Find where the given text appears and provide that cell's center as (x, y) coordinate. 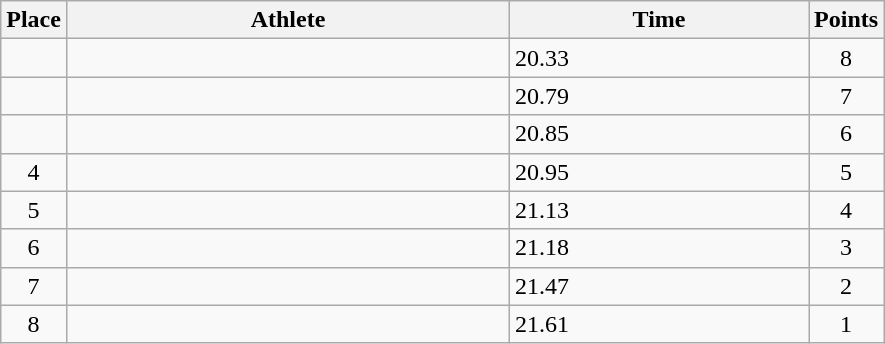
1 (846, 324)
21.61 (660, 324)
21.47 (660, 286)
3 (846, 248)
20.79 (660, 96)
Time (660, 20)
20.95 (660, 172)
2 (846, 286)
21.18 (660, 248)
20.33 (660, 58)
Points (846, 20)
Athlete (288, 20)
21.13 (660, 210)
Place (34, 20)
20.85 (660, 134)
